Locate the cell with the specified text and output its [x, y] center coordinate. 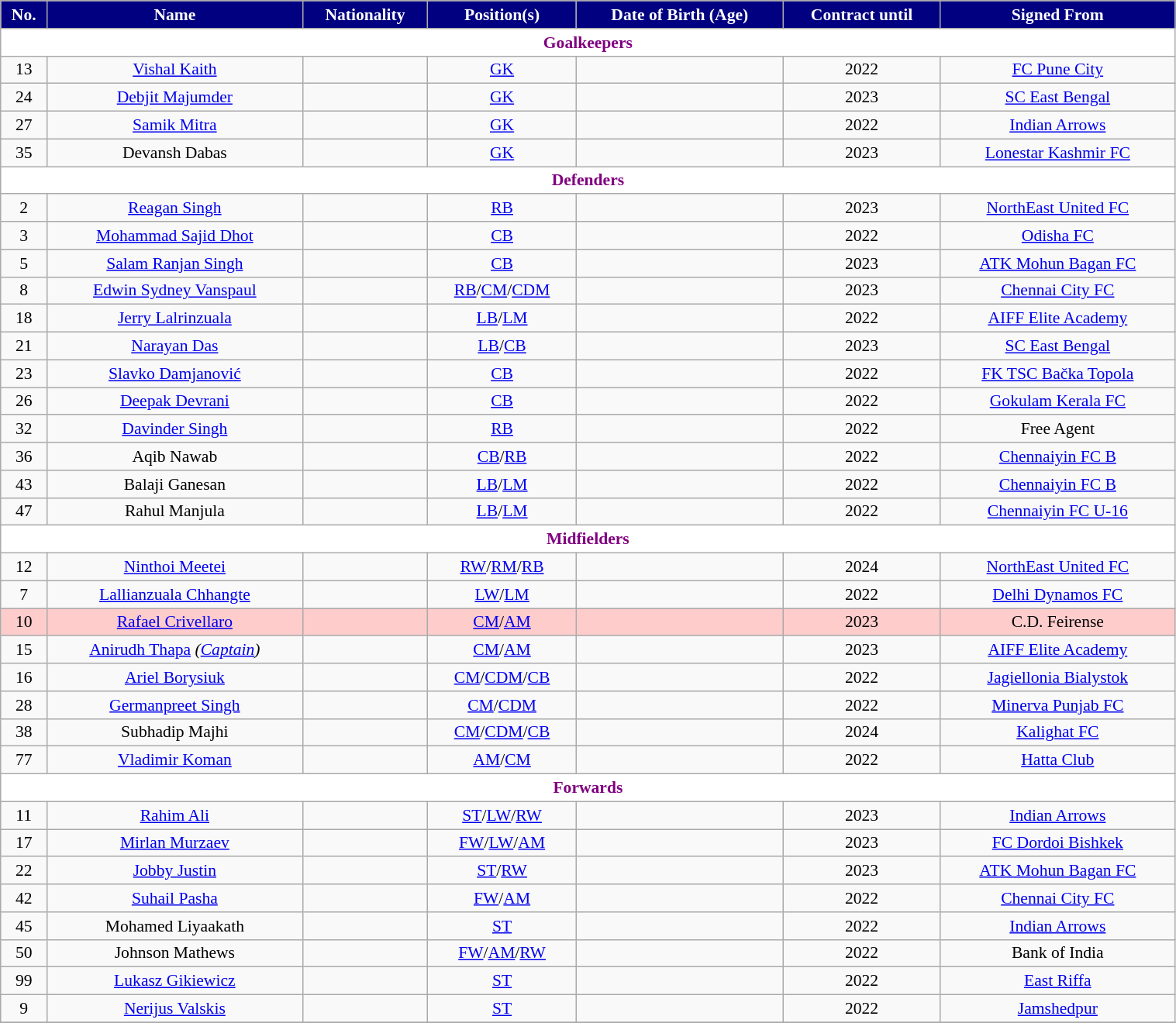
16 [24, 677]
Ninthoi Meetei [175, 567]
Mirlan Murzaev [175, 843]
Jerry Lalrinzuala [175, 319]
CM/CDM [502, 705]
Samik Mitra [175, 126]
Jagiellonia Bialystok [1057, 677]
18 [24, 319]
Ariel Borysiuk [175, 677]
Slavko Damjanović [175, 374]
ST/RW [502, 871]
Davinder Singh [175, 429]
7 [24, 594]
East Riffa [1057, 981]
21 [24, 346]
Johnson Mathews [175, 953]
Minerva Punjab FC [1057, 705]
22 [24, 871]
Signed From [1057, 15]
9 [24, 1009]
Hatta Club [1057, 760]
Lallianzuala Chhangte [175, 594]
Devansh Dabas [175, 153]
Odisha FC [1057, 236]
Vladimir Koman [175, 760]
27 [24, 126]
LW/LM [502, 594]
Jobby Justin [175, 871]
Salam Ranjan Singh [175, 263]
11 [24, 815]
Defenders [588, 181]
Position(s) [502, 15]
47 [24, 511]
RW/RM/RB [502, 567]
28 [24, 705]
77 [24, 760]
Debjit Majumder [175, 98]
Rafael Crivellaro [175, 622]
Date of Birth (Age) [679, 15]
5 [24, 263]
LB/CB [502, 346]
17 [24, 843]
Mohammad Sajid Dhot [175, 236]
Chennaiyin FC U-16 [1057, 511]
Lukasz Gikiewicz [175, 981]
C.D. Feirense [1057, 622]
3 [24, 236]
Jamshedpur [1057, 1009]
8 [24, 291]
Delhi Dynamos FC [1057, 594]
Rahim Ali [175, 815]
FC Pune City [1057, 70]
Goalkeepers [588, 43]
Vishal Kaith [175, 70]
FW/LW/AM [502, 843]
Forwards [588, 788]
Aqib Nawab [175, 456]
43 [24, 484]
45 [24, 926]
13 [24, 70]
23 [24, 374]
CB/RB [502, 456]
42 [24, 898]
12 [24, 567]
Mohamed Liyaakath [175, 926]
50 [24, 953]
Edwin Sydney Vanspaul [175, 291]
2 [24, 208]
36 [24, 456]
Midfielders [588, 539]
No. [24, 15]
Gokulam Kerala FC [1057, 401]
Balaji Ganesan [175, 484]
Name [175, 15]
35 [24, 153]
Kalighat FC [1057, 732]
Subhadip Majhi [175, 732]
Suhail Pasha [175, 898]
ST/LW/RW [502, 815]
38 [24, 732]
Bank of India [1057, 953]
Nerijus Valskis [175, 1009]
10 [24, 622]
Reagan Singh [175, 208]
FK TSC Bačka Topola [1057, 374]
Narayan Das [175, 346]
Germanpreet Singh [175, 705]
Free Agent [1057, 429]
32 [24, 429]
FC Dordoi Bishkek [1057, 843]
AM/CM [502, 760]
26 [24, 401]
Nationality [365, 15]
Deepak Devrani [175, 401]
24 [24, 98]
RB/CM/CDM [502, 291]
FW/AM [502, 898]
Anirudh Thapa (Captain) [175, 650]
Contract until [861, 15]
Rahul Manjula [175, 511]
Lonestar Kashmir FC [1057, 153]
99 [24, 981]
FW/AM/RW [502, 953]
15 [24, 650]
